From the cell containing the given text, extract its center point as (x, y) coordinate. 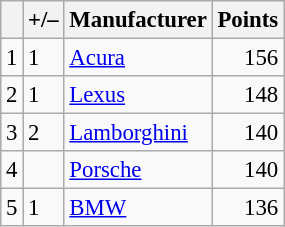
136 (248, 208)
Manufacturer (138, 20)
Acura (138, 58)
BMW (138, 208)
4 (12, 170)
Lexus (138, 95)
Lamborghini (138, 133)
5 (12, 208)
Porsche (138, 170)
Points (248, 20)
148 (248, 95)
+/– (44, 20)
3 (12, 133)
156 (248, 58)
